For the text-containing cell, return its midpoint in [x, y] coordinate format. 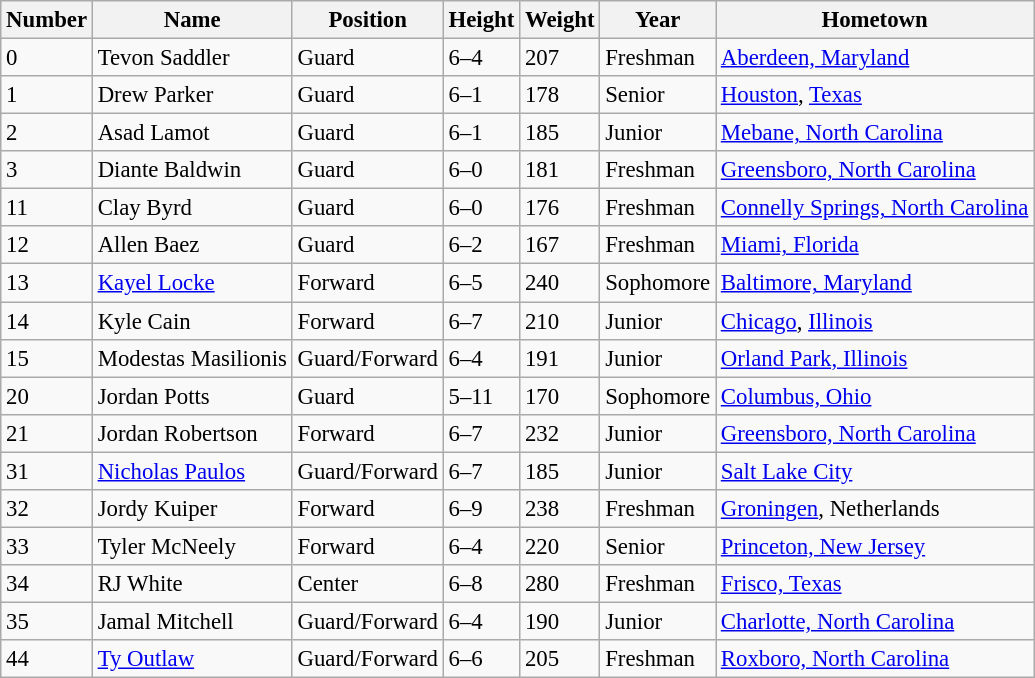
220 [560, 546]
6–9 [481, 509]
207 [560, 58]
32 [47, 509]
Princeton, New Jersey [875, 546]
14 [47, 321]
6–2 [481, 245]
Jamal Mitchell [192, 621]
Houston, Texas [875, 95]
11 [47, 208]
Jordan Potts [192, 396]
Baltimore, Maryland [875, 283]
1 [47, 95]
Hometown [875, 20]
Name [192, 20]
Modestas Masilionis [192, 358]
44 [47, 659]
33 [47, 546]
Weight [560, 20]
6–5 [481, 283]
Aberdeen, Maryland [875, 58]
5–11 [481, 396]
2 [47, 133]
12 [47, 245]
Clay Byrd [192, 208]
3 [47, 170]
15 [47, 358]
240 [560, 283]
176 [560, 208]
238 [560, 509]
Year [658, 20]
Diante Baldwin [192, 170]
Number [47, 20]
Asad Lamot [192, 133]
Columbus, Ohio [875, 396]
0 [47, 58]
Allen Baez [192, 245]
190 [560, 621]
Orland Park, Illinois [875, 358]
35 [47, 621]
Position [368, 20]
Kayel Locke [192, 283]
Roxboro, North Carolina [875, 659]
178 [560, 95]
34 [47, 584]
280 [560, 584]
Connelly Springs, North Carolina [875, 208]
RJ White [192, 584]
205 [560, 659]
Jordy Kuiper [192, 509]
Groningen, Netherlands [875, 509]
Frisco, Texas [875, 584]
Tevon Saddler [192, 58]
6–8 [481, 584]
20 [47, 396]
13 [47, 283]
Drew Parker [192, 95]
21 [47, 433]
Jordan Robertson [192, 433]
Center [368, 584]
Chicago, Illinois [875, 321]
Height [481, 20]
Miami, Florida [875, 245]
167 [560, 245]
232 [560, 433]
Charlotte, North Carolina [875, 621]
Mebane, North Carolina [875, 133]
191 [560, 358]
6–6 [481, 659]
Nicholas Paulos [192, 471]
Ty Outlaw [192, 659]
Tyler McNeely [192, 546]
Kyle Cain [192, 321]
Salt Lake City [875, 471]
170 [560, 396]
31 [47, 471]
210 [560, 321]
181 [560, 170]
